Scan for the cell matching the given text and deliver its [X, Y] coordinate at center. 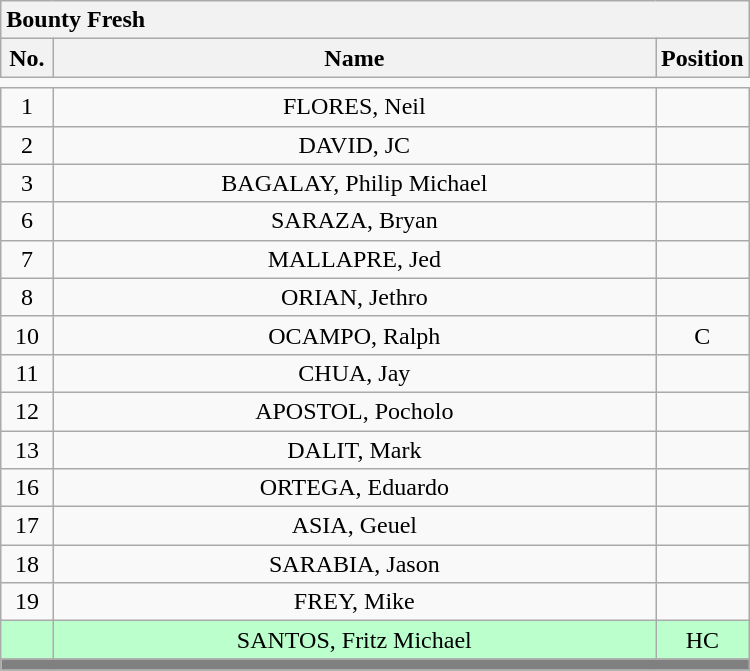
2 [27, 145]
ORTEGA, Eduardo [354, 488]
MALLAPRE, Jed [354, 259]
FLORES, Neil [354, 107]
C [703, 335]
3 [27, 183]
7 [27, 259]
DALIT, Mark [354, 449]
ASIA, Geuel [354, 526]
10 [27, 335]
12 [27, 411]
SARAZA, Bryan [354, 221]
6 [27, 221]
DAVID, JC [354, 145]
13 [27, 449]
11 [27, 373]
APOSTOL, Pocholo [354, 411]
Position [703, 58]
BAGALAY, Philip Michael [354, 183]
No. [27, 58]
18 [27, 564]
SARABIA, Jason [354, 564]
19 [27, 602]
HC [703, 640]
1 [27, 107]
17 [27, 526]
16 [27, 488]
ORIAN, Jethro [354, 297]
Bounty Fresh [375, 20]
SANTOS, Fritz Michael [354, 640]
8 [27, 297]
FREY, Mike [354, 602]
Name [354, 58]
OCAMPO, Ralph [354, 335]
CHUA, Jay [354, 373]
